Locate the cell with the specified text and output its (x, y) center coordinate. 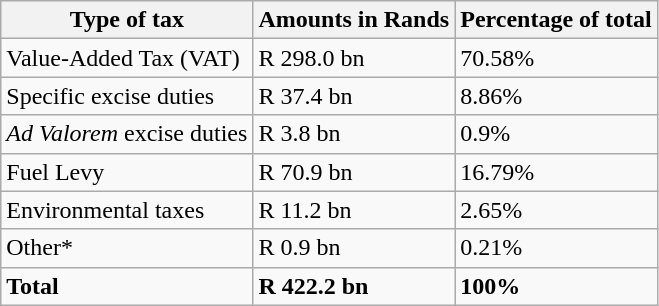
Environmental taxes (127, 210)
Total (127, 286)
0.9% (556, 134)
Amounts in Rands (354, 20)
R 3.8 bn (354, 134)
Type of tax (127, 20)
Value-Added Tax (VAT) (127, 58)
R 298.0 bn (354, 58)
Ad Valorem excise duties (127, 134)
8.86% (556, 96)
R 37.4 bn (354, 96)
16.79% (556, 172)
70.58% (556, 58)
Other* (127, 248)
2.65% (556, 210)
Fuel Levy (127, 172)
Specific excise duties (127, 96)
Percentage of total (556, 20)
R 11.2 bn (354, 210)
R 0.9 bn (354, 248)
R 70.9 bn (354, 172)
R 422.2 bn (354, 286)
0.21% (556, 248)
100% (556, 286)
